From the cell containing the given text, extract its center point as [x, y] coordinate. 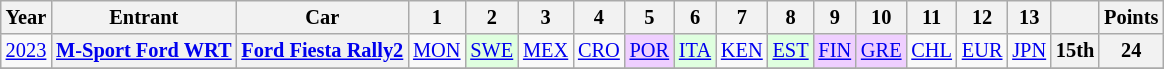
5 [650, 17]
M-Sport Ford WRT [144, 51]
1 [436, 17]
9 [834, 17]
GRE [881, 51]
Points [1131, 17]
FIN [834, 51]
MEX [546, 51]
EST [791, 51]
Ford Fiesta Rally2 [322, 51]
CHL [931, 51]
10 [881, 17]
2 [492, 17]
ITA [695, 51]
MON [436, 51]
2023 [26, 51]
Year [26, 17]
KEN [742, 51]
11 [931, 17]
6 [695, 17]
3 [546, 17]
13 [1029, 17]
15th [1075, 51]
CRO [599, 51]
4 [599, 17]
EUR [982, 51]
12 [982, 17]
SWE [492, 51]
Entrant [144, 17]
8 [791, 17]
POR [650, 51]
JPN [1029, 51]
7 [742, 17]
Car [322, 17]
24 [1131, 51]
